Search for the cell housing the specified text and yield its (x, y) center coordinate. 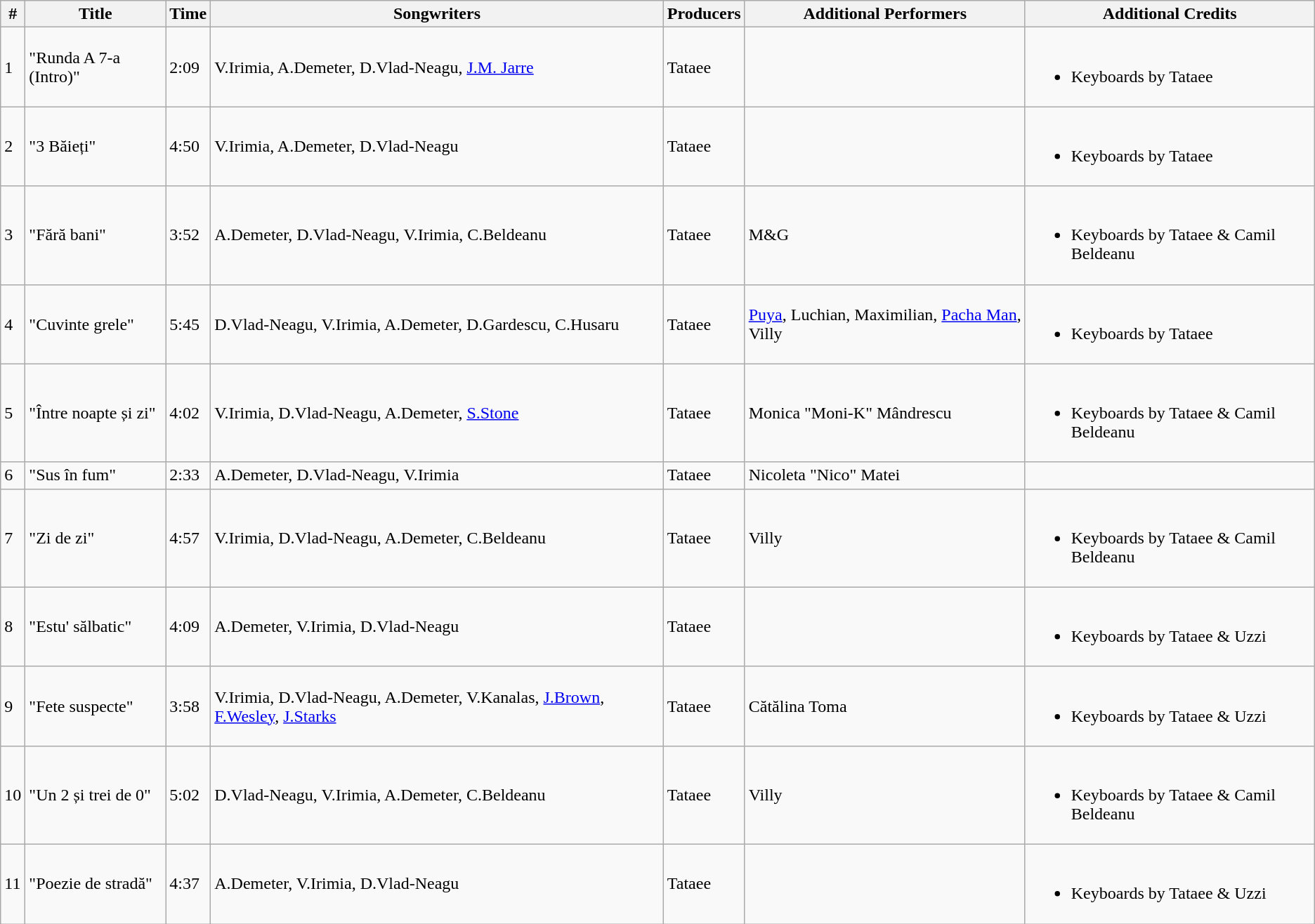
2:09 (188, 67)
M&G (885, 235)
5:45 (188, 324)
# (13, 14)
Additional Credits (1170, 14)
5:02 (188, 795)
"Runda A 7-a (Intro)" (96, 67)
V.Irimia, D.Vlad-Neagu, A.Demeter, V.Kanalas, J.Brown, F.Wesley, J.Starks (437, 706)
"Fete suspecte" (96, 706)
A.Demeter, D.Vlad-Neagu, V.Irimia, C.Beldeanu (437, 235)
3:58 (188, 706)
V.Irimia, D.Vlad-Neagu, A.Demeter, S.Stone (437, 413)
4:37 (188, 883)
4:09 (188, 626)
V.Irimia, A.Demeter, D.Vlad-Neagu, J.M. Jarre (437, 67)
"Estu' sălbatic" (96, 626)
Monica "Moni-K" Mândrescu (885, 413)
Title (96, 14)
2 (13, 146)
Cătălina Toma (885, 706)
A.Demeter, D.Vlad-Neagu, V.Irimia (437, 475)
D.Vlad-Neagu, V.Irimia, A.Demeter, D.Gardescu, C.Husaru (437, 324)
Songwriters (437, 14)
6 (13, 475)
"Cuvinte grele" (96, 324)
3 (13, 235)
"Fără bani" (96, 235)
"Poezie de stradă" (96, 883)
"Între noapte și zi" (96, 413)
9 (13, 706)
"3 Băieți" (96, 146)
Additional Performers (885, 14)
4:02 (188, 413)
Puya, Luchian, Maximilian, Pacha Man, Villy (885, 324)
1 (13, 67)
4:57 (188, 538)
D.Vlad-Neagu, V.Irimia, A.Demeter, C.Beldeanu (437, 795)
V.Irimia, D.Vlad-Neagu, A.Demeter, C.Beldeanu (437, 538)
3:52 (188, 235)
V.Irimia, A.Demeter, D.Vlad-Neagu (437, 146)
10 (13, 795)
2:33 (188, 475)
Time (188, 14)
11 (13, 883)
4:50 (188, 146)
Nicoleta "Nico" Matei (885, 475)
"Sus în fum" (96, 475)
"Zi de zi" (96, 538)
7 (13, 538)
Producers (704, 14)
8 (13, 626)
4 (13, 324)
"Un 2 și trei de 0" (96, 795)
5 (13, 413)
